Find where the given text appears and provide that cell's center as [x, y] coordinate. 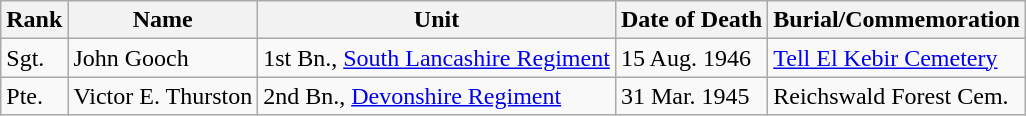
31 Mar. 1945 [691, 96]
2nd Bn., Devonshire Regiment [437, 96]
Unit [437, 20]
Rank [34, 20]
Date of Death [691, 20]
Pte. [34, 96]
Tell El Kebir Cemetery [897, 58]
1st Bn., South Lancashire Regiment [437, 58]
Sgt. [34, 58]
Name [163, 20]
Victor E. Thurston [163, 96]
15 Aug. 1946 [691, 58]
Reichswald Forest Cem. [897, 96]
John Gooch [163, 58]
Burial/Commemoration [897, 20]
